Provide the [x, y] coordinate of the cell's center where the given text is located.  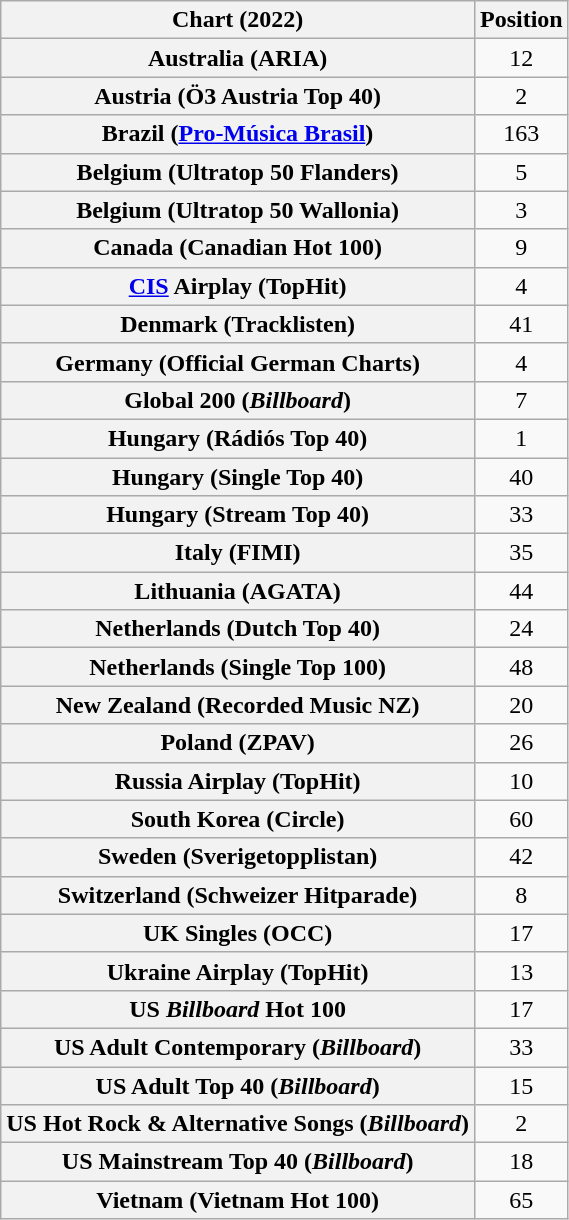
US Mainstream Top 40 (Billboard) [238, 1162]
Brazil (Pro-Música Brasil) [238, 134]
Hungary (Stream Top 40) [238, 515]
65 [521, 1200]
3 [521, 210]
South Korea (Circle) [238, 819]
42 [521, 857]
60 [521, 819]
Hungary (Rádiós Top 40) [238, 438]
Netherlands (Dutch Top 40) [238, 629]
8 [521, 895]
18 [521, 1162]
US Adult Contemporary (Billboard) [238, 1047]
Germany (Official German Charts) [238, 362]
12 [521, 58]
Lithuania (AGATA) [238, 591]
5 [521, 172]
Chart (2022) [238, 20]
Netherlands (Single Top 100) [238, 667]
US Billboard Hot 100 [238, 1009]
Russia Airplay (TopHit) [238, 781]
Position [521, 20]
Denmark (Tracklisten) [238, 324]
10 [521, 781]
CIS Airplay (TopHit) [238, 286]
20 [521, 705]
163 [521, 134]
9 [521, 248]
Ukraine Airplay (TopHit) [238, 971]
Poland (ZPAV) [238, 743]
Australia (ARIA) [238, 58]
35 [521, 553]
Sweden (Sverigetopplistan) [238, 857]
UK Singles (OCC) [238, 933]
7 [521, 400]
Belgium (Ultratop 50 Flanders) [238, 172]
New Zealand (Recorded Music NZ) [238, 705]
40 [521, 477]
Belgium (Ultratop 50 Wallonia) [238, 210]
44 [521, 591]
24 [521, 629]
1 [521, 438]
Italy (FIMI) [238, 553]
Austria (Ö3 Austria Top 40) [238, 96]
Hungary (Single Top 40) [238, 477]
15 [521, 1085]
Switzerland (Schweizer Hitparade) [238, 895]
US Adult Top 40 (Billboard) [238, 1085]
US Hot Rock & Alternative Songs (Billboard) [238, 1124]
Canada (Canadian Hot 100) [238, 248]
41 [521, 324]
26 [521, 743]
13 [521, 971]
Global 200 (Billboard) [238, 400]
48 [521, 667]
Vietnam (Vietnam Hot 100) [238, 1200]
